Pinpoint the cell where the given text exists, returning its (X, Y) midpoint coordinate. 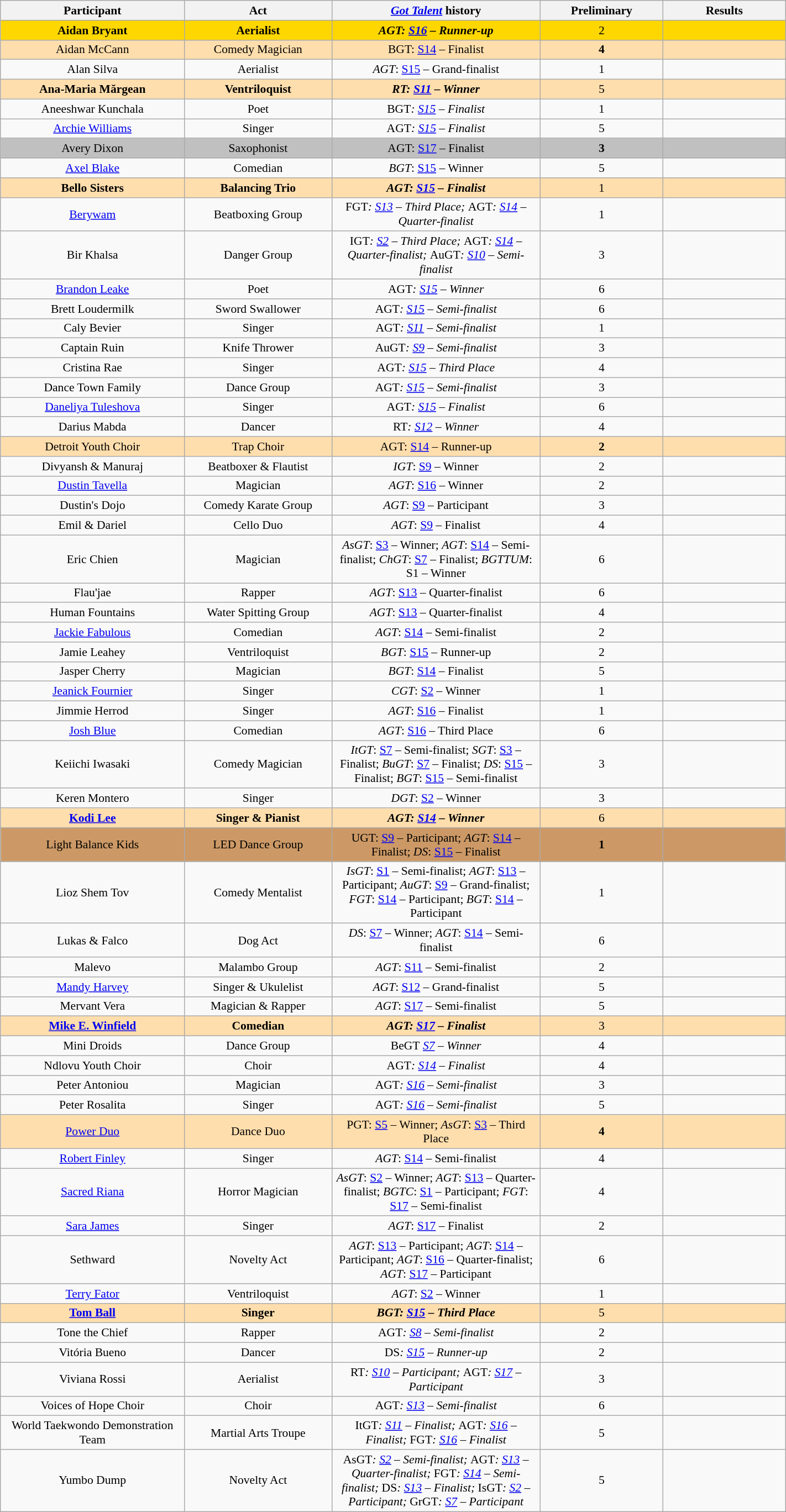
Peter Antoniou (93, 1085)
Participant (93, 11)
Jimmie Herrod (93, 711)
Lukas & Falco (93, 941)
AGT: S16 – Finalist (436, 711)
Avery Dixon (93, 149)
Dance Town Family (93, 387)
Comedy Karate Group (258, 506)
Got Talent history (436, 11)
Cello Duo (258, 526)
Jackie Fabulous (93, 632)
LED Dance Group (258, 844)
Dance Duo (258, 1132)
Beatboxer & Flautist (258, 466)
Vitória Bueno (93, 1353)
Jamie Leahey (93, 652)
Sword Swallower (258, 309)
Danger Group (258, 255)
DGT: S2 – Winner (436, 799)
ItGT: S11 – Finalist; AGT: S16 – Finalist; FGT: S16 – Finalist (436, 1432)
Axel Blake (93, 168)
Bello Sisters (93, 188)
Sethward (93, 1260)
Beatboxing Group (258, 214)
BeGT S7 – Winner (436, 1046)
Brandon Leake (93, 289)
Terry Fator (93, 1294)
Mini Droids (93, 1046)
AGT: S14 – Finalist (436, 1065)
AGT: S16 – Third Place (436, 731)
Power Duo (93, 1132)
AGT: S14 – Winner (436, 818)
Dustin's Dojo (93, 506)
Lioz Shem Tov (93, 893)
Aidan McCann (93, 50)
BGT: S15 – Winner (436, 168)
Saxophonist (258, 149)
Results (724, 11)
AGT: S16 – Winner (436, 486)
UGT: S9 – Participant; AGT: S14 – Finalist; DS: S15 – Finalist (436, 844)
Aneeshwar Kunchala (93, 109)
Flau'jae (93, 593)
AsGT: S2 – Semi-finalist; AGT: S13 – Quarter-finalist; FGT: S14 – Semi-finalist; DS: S13 – Finalist; IsGT: S2 – Participant; GrGT: S7 – Participant (436, 1481)
Comedy Mentalist (258, 893)
Emil & Dariel (93, 526)
Peter Rosalita (93, 1105)
Detroit Youth Choir (93, 447)
Aidan Bryant (93, 30)
Horror Magician (258, 1193)
AGT: S15 – Winner (436, 289)
Viviana Rossi (93, 1379)
Human Fountains (93, 613)
Darius Mabda (93, 427)
Yumbo Dump (93, 1481)
FGT: S13 – Third Place; AGT: S14 – Quarter-finalist (436, 214)
Daneliya Tuleshova (93, 407)
Jeanick Fournier (93, 691)
AGT: S14 – Runner-up (436, 447)
Cristina Rae (93, 368)
Water Spitting Group (258, 613)
AGT: S13 – Semi-finalist (436, 1406)
Trap Choir (258, 447)
AuGT: S9 – Semi-finalist (436, 348)
IsGT: S1 – Semi-finalist; AGT: S13 – Participant; AuGT: S9 – Grand-finalist; FGT: S14 – Participant; BGT: S14 – Participant (436, 893)
DS: S15 – Runner-up (436, 1353)
BGT: S15 – Finalist (436, 109)
Light Balance Kids (93, 844)
CGT: S2 – Winner (436, 691)
Ndlovu Youth Choir (93, 1065)
AGT: S16 – Runner-up (436, 30)
Brett Loudermilk (93, 309)
Josh Blue (93, 731)
Sara James (93, 1226)
Caly Bevier (93, 328)
AsGT: S3 – Winner; AGT: S14 – Semi-finalist; ChGT: S7 – Finalist; BGTTUM: S1 – Winner (436, 559)
Jasper Cherry (93, 671)
Malambo Group (258, 967)
AGT: S15 – Grand-finalist (436, 70)
PGT: S5 – Winner; AsGT: S3 – Third Place (436, 1132)
ItGT: S7 – Semi-finalist; SGT: S3 – Finalist; BuGT: S7 – Finalist; DS: S15 – Finalist; BGT: S15 – Semi-finalist (436, 765)
Dog Act (258, 941)
IGT: S9 – Winner (436, 466)
Act (258, 11)
Voices of Hope Choir (93, 1406)
Preliminary (601, 11)
IGT: S2 – Third Place; AGT: S14 – Quarter-finalist; AuGT: S10 – Semi-finalist (436, 255)
Knife Thrower (258, 348)
Keiichi Iwasaki (93, 765)
Robert Finley (93, 1158)
Malevo (93, 967)
Balancing Trio (258, 188)
World Taekwondo Demonstration Team (93, 1432)
Magician & Rapper (258, 1006)
AGT: S9 – Finalist (436, 526)
Tom Ball (93, 1313)
RT: S10 – Participant; AGT: S17 – Participant (436, 1379)
Eric Chien (93, 559)
BGT: S15 – Third Place (436, 1313)
AGT: S15 – Third Place (436, 368)
Kodi Lee (93, 818)
Divyansh & Manuraj (93, 466)
AGT: S17 – Semi-finalist (436, 1006)
Sacred Riana (93, 1193)
AGT: S9 – Participant (436, 506)
Dustin Tavella (93, 486)
Mandy Harvey (93, 987)
AGT: S12 – Grand-finalist (436, 987)
Bir Khalsa (93, 255)
AGT: S2 – Winner (436, 1294)
Alan Silva (93, 70)
RT: S12 – Winner (436, 427)
Singer & Ukulelist (258, 987)
RT: S11 – Winner (436, 90)
Martial Arts Troupe (258, 1432)
AsGT: S2 – Winner; AGT: S13 – Quarter-finalist; BGTC: S1 – Participant; FGT: S17 – Semi-finalist (436, 1193)
DS: S7 – Winner; AGT: S14 – Semi-finalist (436, 941)
BGT: S15 – Runner-up (436, 652)
Mike E. Winfield (93, 1026)
Berywam (93, 214)
Mervant Vera (93, 1006)
Keren Montero (93, 799)
AGT: S13 – Participant; AGT: S14 – Participant; AGT: S16 – Quarter-finalist; AGT: S17 – Participant (436, 1260)
Archie Williams (93, 129)
Ana-Maria Mărgean (93, 90)
Singer & Pianist (258, 818)
AGT: S8 – Semi-finalist (436, 1333)
Captain Ruin (93, 348)
Tone the Chief (93, 1333)
